Provide the [X, Y] coordinate of the cell's center where the given text is located.  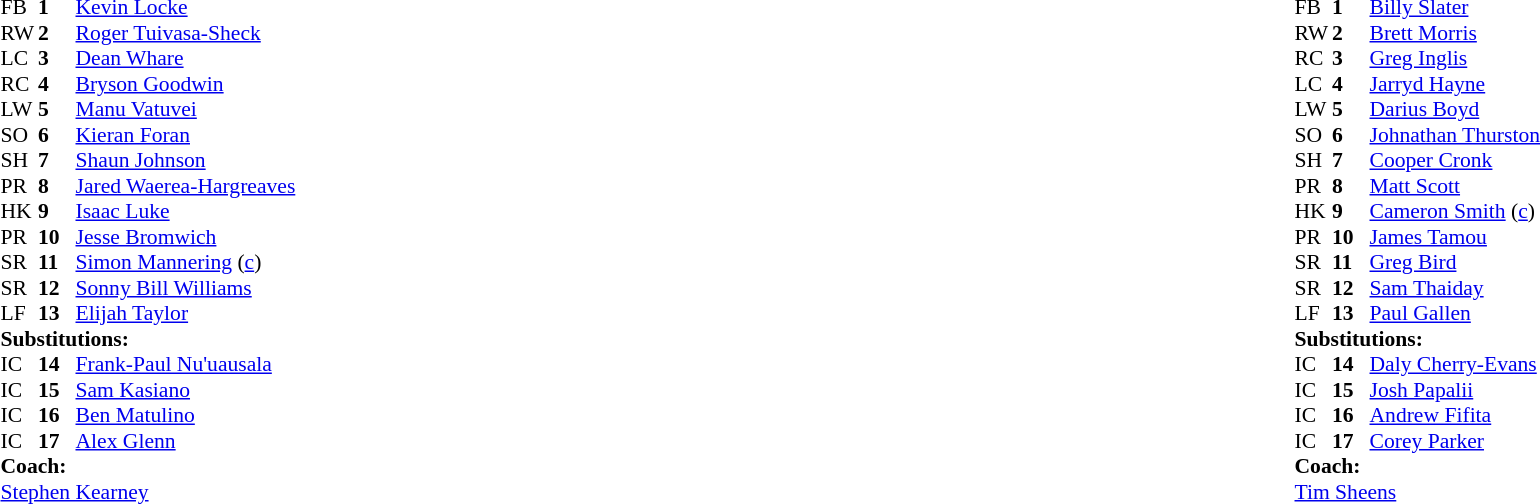
Brett Morris [1455, 33]
Isaac Luke [186, 211]
Jared Waerea-Hargreaves [186, 186]
Shaun Johnson [186, 161]
Corey Parker [1455, 441]
Johnathan Thurston [1455, 135]
Greg Bird [1455, 263]
Greg Inglis [1455, 59]
Andrew Fifita [1455, 415]
Frank-Paul Nu'uausala [186, 365]
Josh Papalii [1455, 390]
Elijah Taylor [186, 313]
Daly Cherry-Evans [1455, 365]
Bryson Goodwin [186, 84]
Darius Boyd [1455, 109]
James Tamou [1455, 237]
Jarryd Hayne [1455, 84]
Simon Mannering (c) [186, 263]
Ben Matulino [186, 415]
Jesse Bromwich [186, 237]
Dean Whare [186, 59]
Cameron Smith (c) [1455, 211]
Kieran Foran [186, 135]
Roger Tuivasa-Sheck [186, 33]
Cooper Cronk [1455, 161]
Alex Glenn [186, 441]
Sam Kasiano [186, 390]
Matt Scott [1455, 186]
Sonny Bill Williams [186, 288]
Manu Vatuvei [186, 109]
Sam Thaiday [1455, 288]
Paul Gallen [1455, 313]
